Scan for the cell matching the given text and deliver its (x, y) coordinate at center. 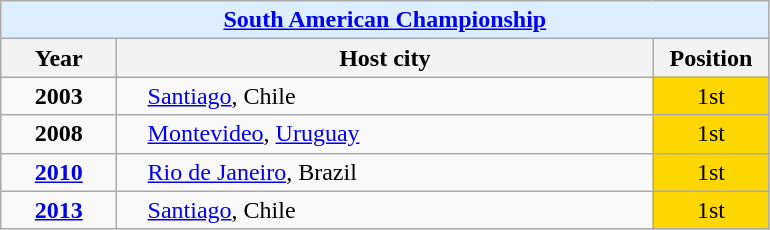
Position (711, 58)
South American Championship (385, 20)
2008 (59, 134)
Year (59, 58)
Montevideo, Uruguay (385, 134)
Host city (385, 58)
2013 (59, 210)
2003 (59, 96)
Rio de Janeiro, Brazil (385, 172)
2010 (59, 172)
